Extract the (X, Y) coordinate from the center of the cell holding the provided text.  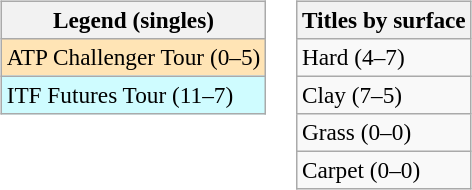
ITF Futures Tour (11–7) (133, 95)
ATP Challenger Tour (0–5) (133, 57)
Hard (4–7) (384, 57)
Titles by surface (384, 20)
Legend (singles) (133, 20)
Carpet (0–0) (384, 171)
Grass (0–0) (384, 133)
Clay (7–5) (384, 95)
